From the cell containing the given text, extract its center point as (X, Y) coordinate. 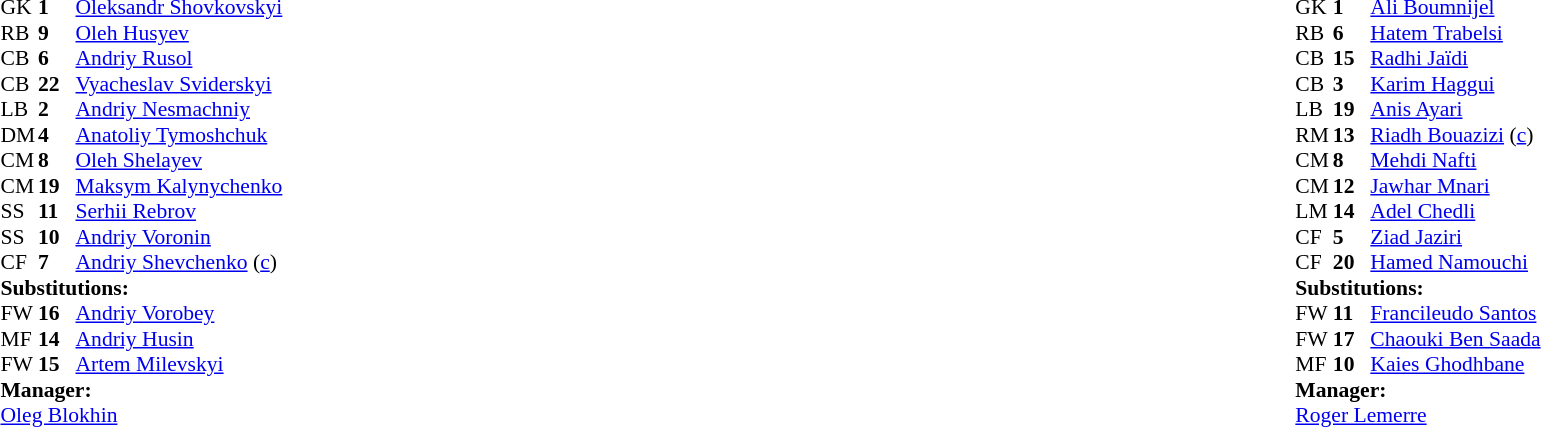
DM (19, 135)
Andriy Voronin (180, 237)
Jawhar Mnari (1455, 186)
Maksym Kalynychenko (180, 186)
Radhi Jaïdi (1455, 59)
Adel Chedli (1455, 211)
Hatem Trabelsi (1455, 33)
Francileudo Santos (1455, 313)
Kaies Ghodhbane (1455, 365)
17 (1352, 339)
Serhii Rebrov (180, 211)
Hamed Namouchi (1455, 263)
Anis Ayari (1455, 109)
Andriy Vorobey (180, 313)
Karim Haggui (1455, 84)
9 (57, 33)
5 (1352, 237)
Oleh Husyev (180, 33)
Vyacheslav Sviderskyi (180, 84)
Riadh Bouazizi (c) (1455, 135)
RM (1314, 135)
4 (57, 135)
Andriy Shevchenko (c) (180, 263)
3 (1352, 84)
22 (57, 84)
Andriy Husin (180, 339)
13 (1352, 135)
Andriy Rusol (180, 59)
Oleh Shelayev (180, 161)
LM (1314, 211)
16 (57, 313)
12 (1352, 186)
7 (57, 263)
Mehdi Nafti (1455, 161)
20 (1352, 263)
2 (57, 109)
Andriy Nesmachniy (180, 109)
Ziad Jaziri (1455, 237)
Chaouki Ben Saada (1455, 339)
Anatoliy Tymoshchuk (180, 135)
Artem Milevskyi (180, 365)
